Find where the given text appears and provide that cell's center as [X, Y] coordinate. 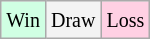
Win [24, 20]
Loss [126, 20]
Draw [72, 20]
